Extract the [X, Y] coordinate from the center of the cell holding the provided text.  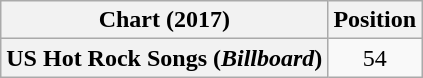
Chart (2017) [164, 20]
US Hot Rock Songs (Billboard) [164, 58]
54 [375, 58]
Position [375, 20]
